Locate the cell with the specified text and output its (X, Y) center coordinate. 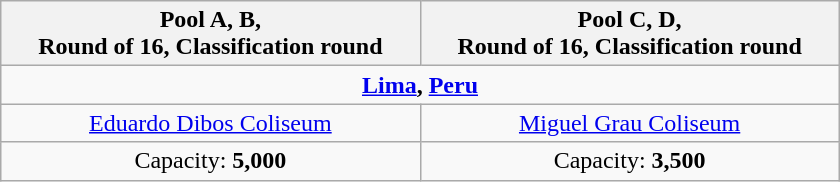
Capacity: 5,000 (210, 161)
Eduardo Dibos Coliseum (210, 123)
Pool C, D,Round of 16, Classification round (630, 34)
Capacity: 3,500 (630, 161)
Pool A, B,Round of 16, Classification round (210, 34)
Miguel Grau Coliseum (630, 123)
Lima, Peru (420, 85)
